Return the (x, y) coordinate for the center point of the cell that contains the specified text.  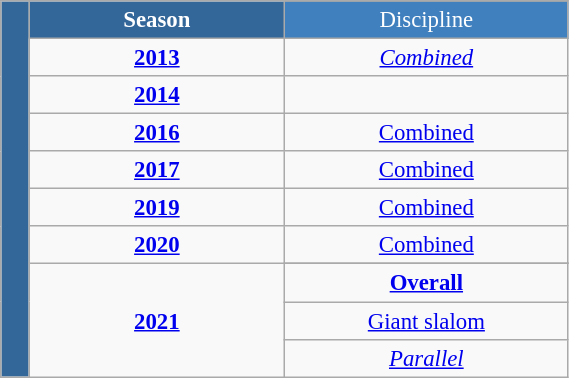
2014 (157, 95)
2020 (157, 245)
Season (157, 20)
2019 (157, 208)
Discipline (426, 20)
2017 (157, 170)
2021 (157, 320)
2016 (157, 133)
Parallel (426, 358)
2013 (157, 58)
Giant slalom (426, 321)
Overall (426, 283)
